Extract the (x, y) coordinate from the center of the cell holding the provided text.  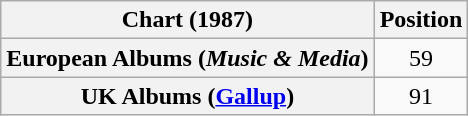
European Albums (Music & Media) (188, 58)
59 (421, 58)
Chart (1987) (188, 20)
91 (421, 96)
UK Albums (Gallup) (188, 96)
Position (421, 20)
